Capture the cell that displays the provided text and extract its (x, y) central coordinate. 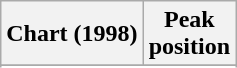
Peakposition (189, 34)
Chart (1998) (72, 34)
